Return the [x, y] coordinate for the center point of the cell that contains the specified text.  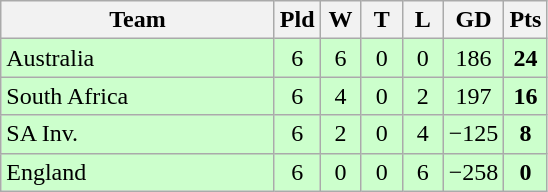
T [382, 20]
186 [474, 58]
Australia [138, 58]
England [138, 172]
Team [138, 20]
−258 [474, 172]
W [340, 20]
16 [526, 96]
Pld [297, 20]
GD [474, 20]
197 [474, 96]
8 [526, 134]
24 [526, 58]
L [422, 20]
−125 [474, 134]
SA Inv. [138, 134]
Pts [526, 20]
South Africa [138, 96]
